Return the [X, Y] coordinate for the center point of the cell that contains the specified text.  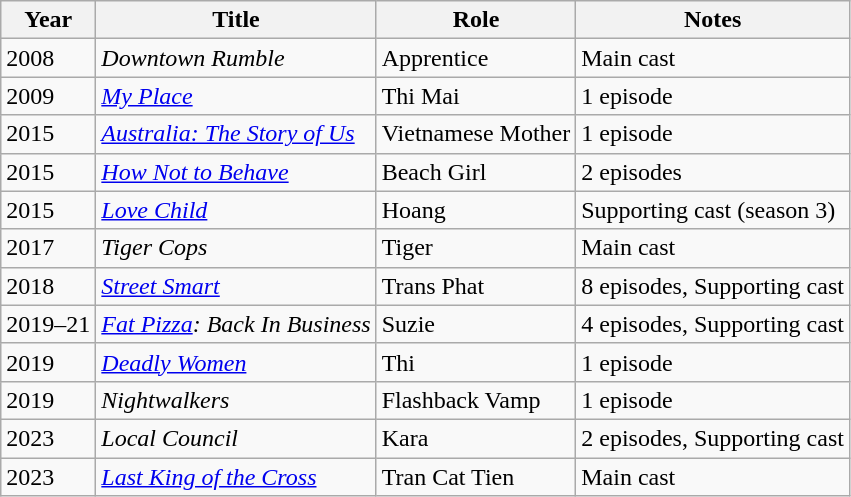
Fat Pizza: Back In Business [236, 324]
2009 [48, 96]
Notes [713, 20]
2019–21 [48, 324]
Thi Mai [476, 96]
2018 [48, 286]
Street Smart [236, 286]
Tran Cat Tien [476, 477]
4 episodes, Supporting cast [713, 324]
2008 [48, 58]
Flashback Vamp [476, 400]
How Not to Behave [236, 172]
Last King of the Cross [236, 477]
Australia: The Story of Us [236, 134]
Apprentice [476, 58]
Tiger Cops [236, 248]
Love Child [236, 210]
Deadly Women [236, 362]
My Place [236, 96]
Tiger [476, 248]
Vietnamese Mother [476, 134]
8 episodes, Supporting cast [713, 286]
Suzie [476, 324]
Downtown Rumble [236, 58]
Year [48, 20]
Local Council [236, 438]
Title [236, 20]
Hoang [476, 210]
Kara [476, 438]
2017 [48, 248]
Role [476, 20]
Thi [476, 362]
Beach Girl [476, 172]
Trans Phat [476, 286]
2 episodes [713, 172]
2 episodes, Supporting cast [713, 438]
Supporting cast (season 3) [713, 210]
Nightwalkers [236, 400]
